Detect which cell encompasses the target text, then output its [x, y] center coordinate. 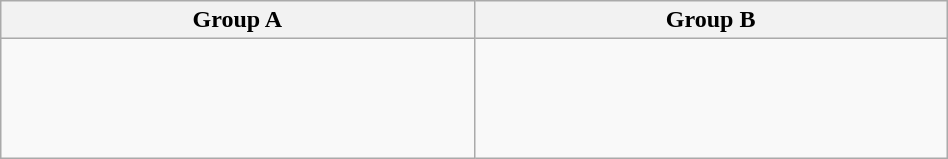
Group A [238, 20]
Group B [710, 20]
